Pinpoint the cell where the given text exists, returning its (x, y) midpoint coordinate. 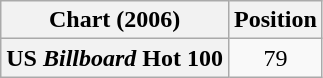
Position (276, 20)
Chart (2006) (115, 20)
US Billboard Hot 100 (115, 58)
79 (276, 58)
